From the cell containing the given text, extract its center point as (x, y) coordinate. 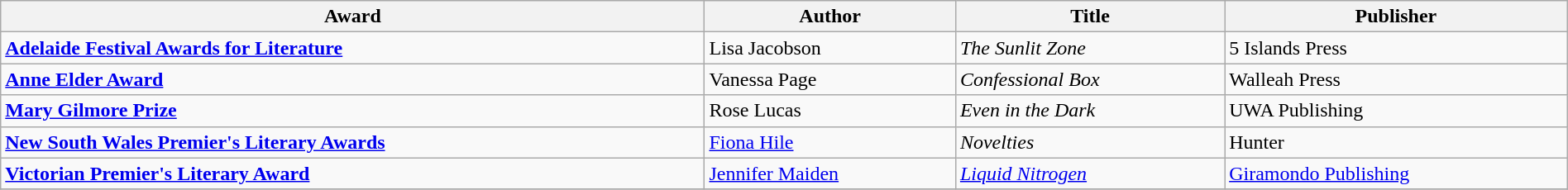
Confessional Box (1090, 79)
Walleah Press (1396, 79)
Victorian Premier's Literary Award (352, 173)
Rose Lucas (830, 111)
Giramondo Publishing (1396, 173)
New South Wales Premier's Literary Awards (352, 142)
Anne Elder Award (352, 79)
Jennifer Maiden (830, 173)
Even in the Dark (1090, 111)
5 Islands Press (1396, 48)
Vanessa Page (830, 79)
Fiona Hile (830, 142)
Publisher (1396, 17)
Award (352, 17)
UWA Publishing (1396, 111)
Hunter (1396, 142)
Author (830, 17)
Title (1090, 17)
Adelaide Festival Awards for Literature (352, 48)
Novelties (1090, 142)
Liquid Nitrogen (1090, 173)
Lisa Jacobson (830, 48)
The Sunlit Zone (1090, 48)
Mary Gilmore Prize (352, 111)
